For the text-containing cell, return its midpoint in [X, Y] coordinate format. 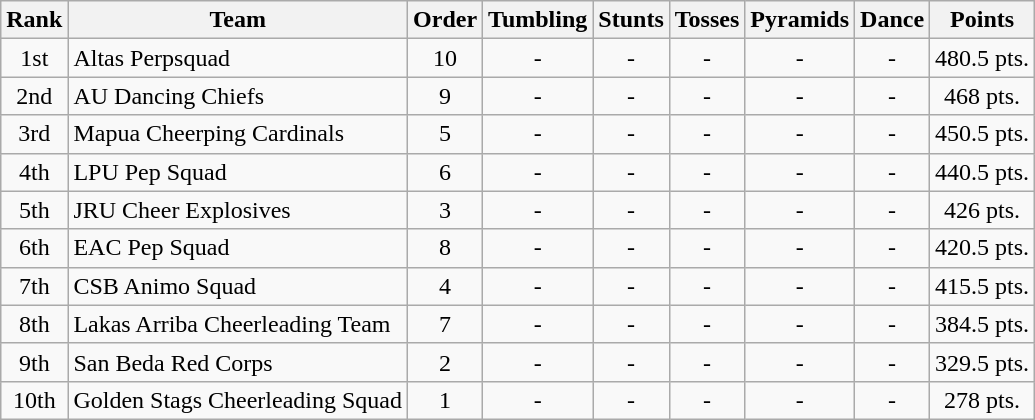
7 [446, 324]
Pyramids [800, 20]
Mapua Cheerping Cardinals [238, 134]
Rank [34, 20]
Lakas Arriba Cheerleading Team [238, 324]
Points [982, 20]
Team [238, 20]
7th [34, 286]
329.5 pts. [982, 362]
8 [446, 248]
278 pts. [982, 400]
10 [446, 58]
3 [446, 210]
EAC Pep Squad [238, 248]
5th [34, 210]
Stunts [631, 20]
Tosses [707, 20]
1 [446, 400]
LPU Pep Squad [238, 172]
2nd [34, 96]
450.5 pts. [982, 134]
8th [34, 324]
6 [446, 172]
4th [34, 172]
415.5 pts. [982, 286]
San Beda Red Corps [238, 362]
420.5 pts. [982, 248]
Dance [892, 20]
384.5 pts. [982, 324]
CSB Animo Squad [238, 286]
Altas Perpsquad [238, 58]
468 pts. [982, 96]
480.5 pts. [982, 58]
Tumbling [538, 20]
9th [34, 362]
Order [446, 20]
JRU Cheer Explosives [238, 210]
2 [446, 362]
426 pts. [982, 210]
6th [34, 248]
3rd [34, 134]
9 [446, 96]
AU Dancing Chiefs [238, 96]
440.5 pts. [982, 172]
4 [446, 286]
1st [34, 58]
5 [446, 134]
10th [34, 400]
Golden Stags Cheerleading Squad [238, 400]
